Search for the cell housing the specified text and yield its (X, Y) center coordinate. 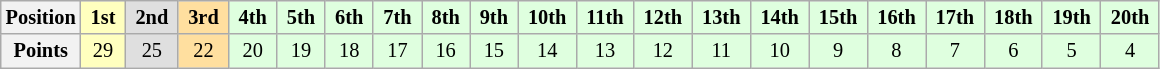
14 (547, 51)
15 (494, 51)
7 (955, 51)
13 (604, 51)
29 (104, 51)
16th (896, 17)
20th (1130, 17)
19th (1071, 17)
12 (663, 51)
6th (349, 17)
Position (41, 17)
8th (446, 17)
15th (838, 17)
4 (1130, 51)
12th (663, 17)
10th (547, 17)
16 (446, 51)
4th (253, 17)
18th (1013, 17)
22 (203, 51)
9th (494, 17)
11th (604, 17)
7th (397, 17)
5th (301, 17)
25 (152, 51)
17th (955, 17)
11 (721, 51)
10 (779, 51)
14th (779, 17)
Points (41, 51)
19 (301, 51)
5 (1071, 51)
2nd (152, 17)
8 (896, 51)
6 (1013, 51)
9 (838, 51)
1st (104, 17)
3rd (203, 17)
13th (721, 17)
20 (253, 51)
18 (349, 51)
17 (397, 51)
